Find where the given text appears and provide that cell's center as [X, Y] coordinate. 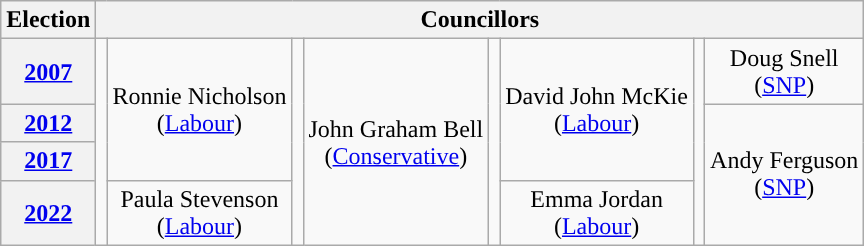
David John McKie(Labour) [597, 110]
Election [48, 20]
Doug Snell(SNP) [784, 72]
2022 [48, 212]
2007 [48, 72]
2017 [48, 161]
Andy Ferguson(SNP) [784, 174]
Paula Stevenson(Labour) [200, 212]
Ronnie Nicholson(Labour) [200, 110]
Emma Jordan(Labour) [597, 212]
Councillors [480, 20]
2012 [48, 123]
John Graham Bell(Conservative) [396, 142]
